Identify which cell holds the provided text, then report its (X, Y) central coordinate. 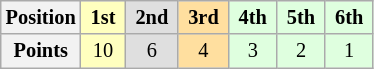
6th (349, 17)
10 (104, 51)
Points (41, 51)
6 (152, 51)
Position (41, 17)
1st (104, 17)
4th (253, 17)
2nd (152, 17)
3 (253, 51)
4 (203, 51)
3rd (203, 17)
2 (301, 51)
1 (349, 51)
5th (301, 17)
